Detect which cell encompasses the target text, then output its [X, Y] center coordinate. 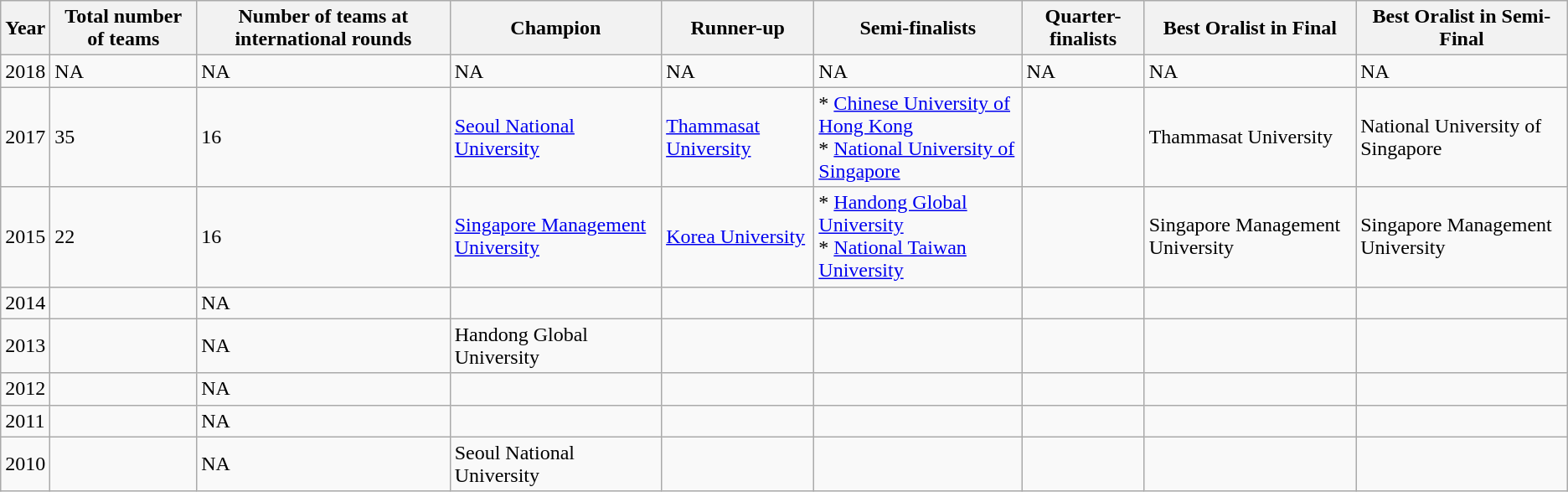
Korea University [738, 236]
Best Oralist in Semi-Final [1462, 28]
Champion [556, 28]
Semi-finalists [918, 28]
2015 [25, 236]
Handong Global University [556, 345]
2011 [25, 421]
Quarter-finalists [1083, 28]
Number of teams at international rounds [323, 28]
National University of Singapore [1462, 137]
Total number of teams [124, 28]
* Chinese University of Hong Kong * National University of Singapore [918, 137]
* Handong Global University * National Taiwan University [918, 236]
2010 [25, 464]
2012 [25, 389]
35 [124, 137]
Best Oralist in Final [1250, 28]
Runner-up [738, 28]
Year [25, 28]
2014 [25, 303]
2013 [25, 345]
2018 [25, 71]
2017 [25, 137]
22 [124, 236]
